Find where the given text appears and provide that cell's center as [X, Y] coordinate. 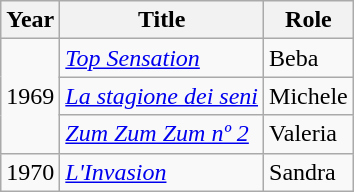
Zum Zum Zum nº 2 [162, 134]
1970 [30, 172]
Role [309, 20]
Beba [309, 58]
La stagione dei seni [162, 96]
Sandra [309, 172]
Top Sensation [162, 58]
Michele [309, 96]
Valeria [309, 134]
Year [30, 20]
1969 [30, 96]
L'Invasion [162, 172]
Title [162, 20]
